Determine the (x, y) coordinate at the center of the cell enclosing the given text.  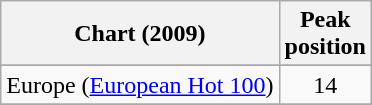
14 (325, 85)
Chart (2009) (140, 34)
Europe (European Hot 100) (140, 85)
Peakposition (325, 34)
